Determine the (X, Y) coordinate at the center of the cell enclosing the given text.  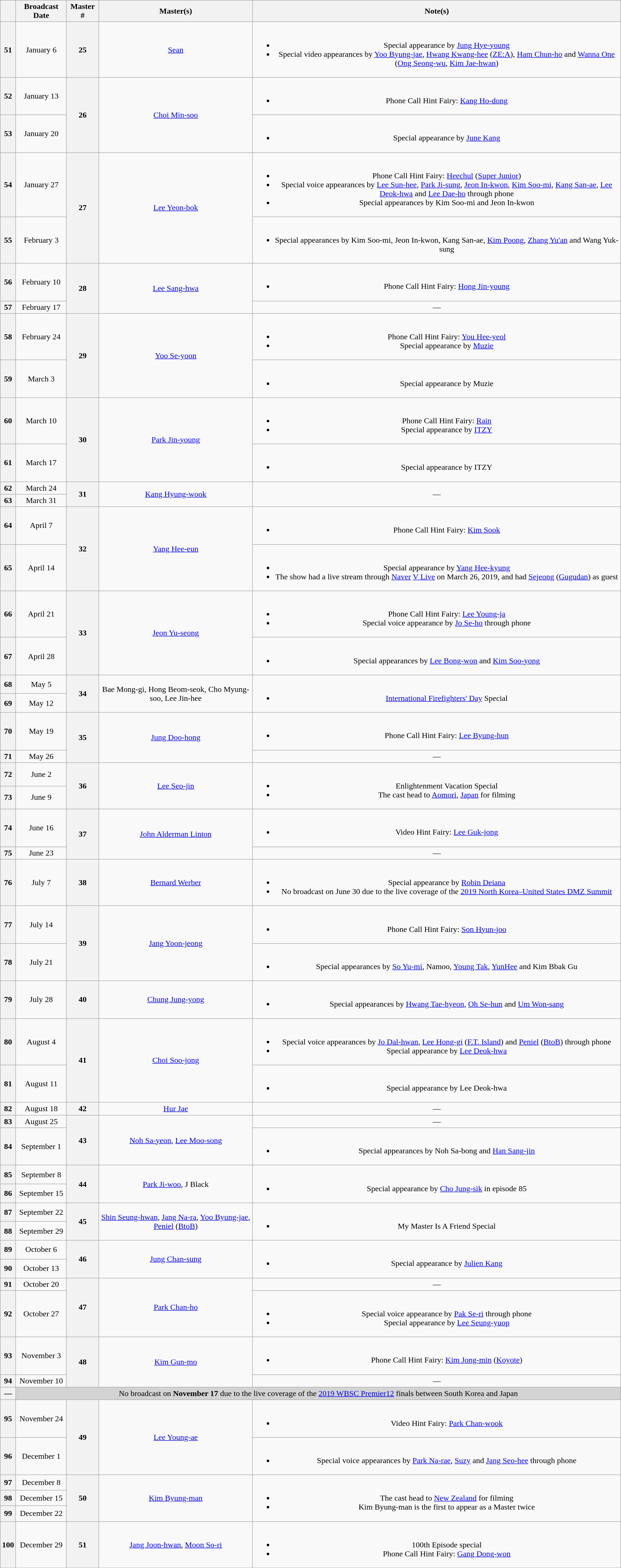
Park Ji-woo, J Black (176, 1184)
Broadcast Date (41, 11)
33 (83, 633)
September 8 (41, 1175)
Choi Soo-jong (176, 1060)
July 28 (41, 999)
63 (8, 501)
Jung Chan-sung (176, 1259)
Lee Young-ae (176, 1437)
Video Hint Fairy: Park Chan-wook (437, 1418)
98 (8, 1498)
January 20 (41, 133)
April 28 (41, 656)
Note(s) (437, 11)
December 8 (41, 1483)
83 (8, 1121)
May 26 (41, 756)
Special appearance by Robin DeianaNo broadcast on June 30 due to the live coverage of the 2019 North Korea–United States DMZ Summit (437, 882)
65 (8, 568)
Bernard Werber (176, 882)
January 27 (41, 185)
November 10 (41, 1381)
95 (8, 1418)
100th Episode specialPhone Call Hint Fairy: Gang Dong-won (437, 1544)
42 (83, 1109)
Master(s) (176, 11)
John Alderman Linton (176, 834)
100 (8, 1544)
February 24 (41, 337)
Phone Call Hint Fairy: Kim Jong-min (Koyote) (437, 1356)
May 12 (41, 703)
66 (8, 614)
Special voice appearance by Pak Se-ri through phoneSpecial appearance by Lee Seung-yuop (437, 1314)
October 20 (41, 1284)
Phone Call Hint Fairy: Kang Ho-dong (437, 96)
February 10 (41, 282)
Park Chan-ho (176, 1307)
Noh Sa-yeon, Lee Moo-song (176, 1140)
Yoo Se-yoon (176, 355)
Jang Yoon-jeong (176, 943)
49 (83, 1437)
93 (8, 1356)
75 (8, 853)
December 22 (41, 1514)
June 2 (41, 774)
Special voice appearances by Park Na-rae, Suzy and Jang Seo-hee through phone (437, 1456)
April 14 (41, 568)
70 (8, 731)
92 (8, 1314)
84 (8, 1147)
76 (8, 882)
71 (8, 756)
64 (8, 526)
30 (83, 440)
Phone Call Hint Fairy: Lee Young-jaSpecial voice appearance by Jo Se-ho through phone (437, 614)
86 (8, 1193)
99 (8, 1514)
Lee Seo-jin (176, 786)
47 (83, 1307)
September 29 (41, 1231)
Yang Hee-eun (176, 549)
Phone Call Hint Fairy: Son Hyun-joo (437, 924)
Jeon Yu-seong (176, 633)
Shin Seung-hwan, Jang Na-ra, Yoo Byung-jae, Peniel (BtoB) (176, 1222)
Enlightenment Vacation SpecialThe cast head to Aomori, Japan for filming (437, 786)
50 (83, 1498)
26 (83, 115)
January 6 (41, 50)
96 (8, 1456)
Special appearance by Julien Kang (437, 1259)
43 (83, 1140)
My Master Is A Friend Special (437, 1222)
48 (83, 1362)
40 (83, 999)
March 17 (41, 463)
September 1 (41, 1147)
November 3 (41, 1356)
91 (8, 1284)
Kang Hyung-wook (176, 494)
79 (8, 999)
34 (83, 694)
73 (8, 797)
55 (8, 240)
61 (8, 463)
March 31 (41, 501)
72 (8, 774)
Phone Call Hint Fairy: RainSpecial appearance by ITZY (437, 421)
90 (8, 1268)
41 (83, 1060)
October 27 (41, 1314)
Special appearance by Yang Hee-kyungThe show had a live stream through Naver V Live on March 26, 2019, and had Sejeong (Gugudan) as guest (437, 568)
35 (83, 738)
82 (8, 1109)
Park Jin-young (176, 440)
85 (8, 1175)
Special appearances by Lee Bong-won and Kim Soo-yong (437, 656)
June 23 (41, 853)
Phone Call Hint Fairy: Kim Sook (437, 526)
October 13 (41, 1268)
Special appearances by Kim Soo-mi, Jeon In-kwon, Kang San-ae, Kim Poong, Zhang Yu'an and Wang Yuk-sung (437, 240)
39 (83, 943)
88 (8, 1231)
68 (8, 685)
May 19 (41, 731)
32 (83, 549)
44 (83, 1184)
Chung Jung-yong (176, 999)
June 16 (41, 828)
The cast head to New Zealand for filmingKim Byung-man is the first to appear as a Master twice (437, 1498)
Jung Doo-hong (176, 738)
Jang Joon-hwan, Moon So-ri (176, 1544)
62 (8, 488)
69 (8, 703)
87 (8, 1212)
April 7 (41, 526)
38 (83, 882)
No broadcast on November 17 due to the live coverage of the 2019 WBSC Premier12 finals between South Korea and Japan (318, 1393)
56 (8, 282)
February 17 (41, 307)
September 15 (41, 1193)
Kim Gun-mo (176, 1362)
Video Hint Fairy: Lee Guk-jong (437, 828)
February 3 (41, 240)
Master # (83, 11)
60 (8, 421)
International Firefighters' Day Special (437, 694)
Special appearance by June Kang (437, 133)
67 (8, 656)
29 (83, 355)
Phone Call Hint Fairy: Hong Jin-young (437, 282)
Special voice appearances by Jo Dal-hwan, Lee Hong-gi (F.T. Island) and Peniel (BtoB) through phoneSpecial appearance by Lee Deok-hwa (437, 1042)
Special appearance by Lee Deok-hwa (437, 1084)
80 (8, 1042)
March 10 (41, 421)
57 (8, 307)
May 5 (41, 685)
July 7 (41, 882)
81 (8, 1084)
October 6 (41, 1250)
Special appearances by Hwang Tae-hyeon, Oh Se-hun and Um Won-sang (437, 999)
November 24 (41, 1418)
37 (83, 834)
December 29 (41, 1544)
Phone Call Hint Fairy: You Hee-yeolSpecial appearance by Muzie (437, 337)
March 3 (41, 378)
Phone Call Hint Fairy: Lee Byung-hun (437, 731)
Choi Min-soo (176, 115)
Special appearances by So Yu-mi, Namoo, Young Tak, YunHee and Kim Bbak Gu (437, 962)
Lee Yeon-bok (176, 208)
28 (83, 288)
August 11 (41, 1084)
54 (8, 185)
53 (8, 133)
31 (83, 494)
46 (83, 1259)
December 15 (41, 1498)
36 (83, 786)
July 21 (41, 962)
89 (8, 1250)
August 25 (41, 1121)
January 13 (41, 96)
December 1 (41, 1456)
77 (8, 924)
97 (8, 1483)
58 (8, 337)
September 22 (41, 1212)
59 (8, 378)
Sean (176, 50)
45 (83, 1222)
July 14 (41, 924)
25 (83, 50)
August 18 (41, 1109)
Hur Jae (176, 1109)
Lee Sang-hwa (176, 288)
Special appearances by Noh Sa-bong and Han Sang-jin (437, 1147)
April 21 (41, 614)
Special appearance by ITZY (437, 463)
Bae Mong-gi, Hong Beom-seok, Cho Myung-soo, Lee Jin-hee (176, 694)
August 4 (41, 1042)
94 (8, 1381)
78 (8, 962)
27 (83, 208)
74 (8, 828)
52 (8, 96)
March 24 (41, 488)
Special appearance by Muzie (437, 378)
June 9 (41, 797)
Kim Byung-man (176, 1498)
Special appearance by Cho Jung-sik in episode 85 (437, 1184)
